Provide the (X, Y) coordinate of the cell's center where the given text is located.  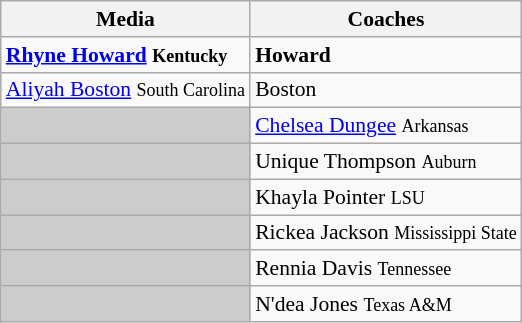
Coaches (386, 19)
Chelsea Dungee Arkansas (386, 126)
N'dea Jones Texas A&M (386, 304)
Aliyah Boston South Carolina (126, 90)
Unique Thompson Auburn (386, 162)
Media (126, 19)
Rennia Davis Tennessee (386, 269)
Rhyne Howard Kentucky (126, 55)
Rickea Jackson Mississippi State (386, 233)
Khayla Pointer LSU (386, 197)
Boston (386, 90)
Howard (386, 55)
